Find where the given text appears and provide that cell's center as (X, Y) coordinate. 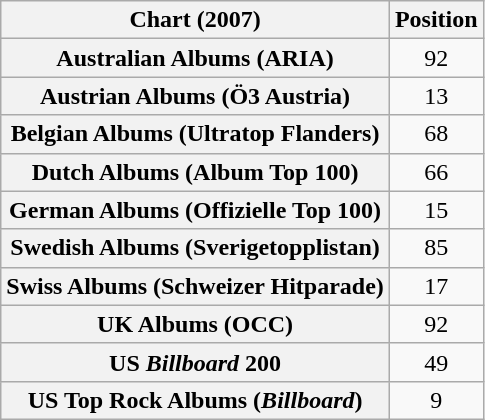
German Albums (Offizielle Top 100) (196, 210)
85 (436, 248)
Austrian Albums (Ö3 Austria) (196, 96)
Australian Albums (ARIA) (196, 58)
17 (436, 286)
Belgian Albums (Ultratop Flanders) (196, 134)
9 (436, 400)
Dutch Albums (Album Top 100) (196, 172)
Chart (2007) (196, 20)
US Top Rock Albums (Billboard) (196, 400)
UK Albums (OCC) (196, 324)
49 (436, 362)
Swedish Albums (Sverigetopplistan) (196, 248)
68 (436, 134)
US Billboard 200 (196, 362)
13 (436, 96)
Position (436, 20)
Swiss Albums (Schweizer Hitparade) (196, 286)
66 (436, 172)
15 (436, 210)
